Detect which cell encompasses the target text, then output its (X, Y) center coordinate. 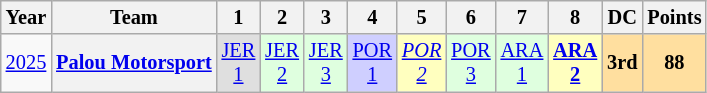
DC (622, 17)
88 (674, 63)
JER3 (326, 63)
3 (326, 17)
5 (422, 17)
JER1 (239, 63)
Palou Motorsport (134, 63)
4 (372, 17)
Team (134, 17)
JER2 (282, 63)
8 (575, 17)
ARA2 (575, 63)
POR2 (422, 63)
1 (239, 17)
7 (522, 17)
POR1 (372, 63)
2 (282, 17)
Points (674, 17)
6 (470, 17)
Year (26, 17)
2025 (26, 63)
3rd (622, 63)
POR3 (470, 63)
ARA1 (522, 63)
